Pinpoint the cell where the given text exists, returning its (X, Y) midpoint coordinate. 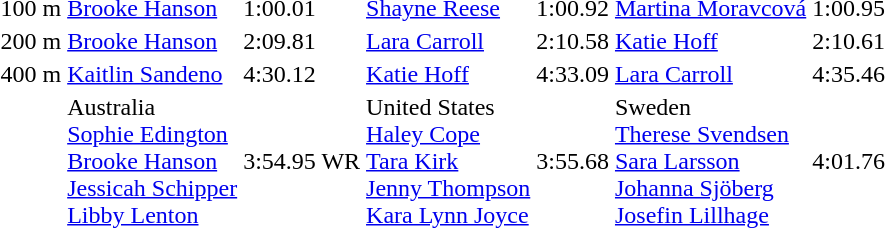
Kaitlin Sandeno (152, 74)
4:30.12 (302, 74)
Brooke Hanson (152, 41)
4:33.09 (573, 74)
2:09.81 (302, 41)
2:10.58 (573, 41)
